Pinpoint the cell where the given text exists, returning its [x, y] midpoint coordinate. 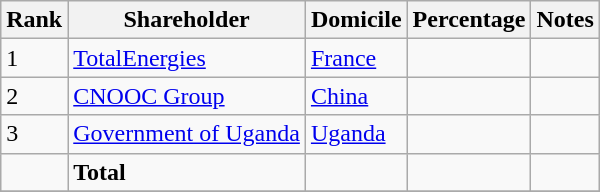
1 [34, 58]
TotalEnergies [187, 58]
Total [187, 172]
France [356, 58]
Uganda [356, 134]
China [356, 96]
Domicile [356, 20]
2 [34, 96]
Government of Uganda [187, 134]
CNOOC Group [187, 96]
Percentage [469, 20]
Shareholder [187, 20]
Notes [565, 20]
3 [34, 134]
Rank [34, 20]
